Capture the cell that displays the provided text and extract its (x, y) central coordinate. 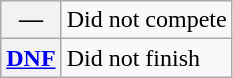
Did not compete (146, 20)
DNF (31, 58)
Did not finish (146, 58)
— (31, 20)
